Extract the (X, Y) coordinate from the center of the cell holding the provided text.  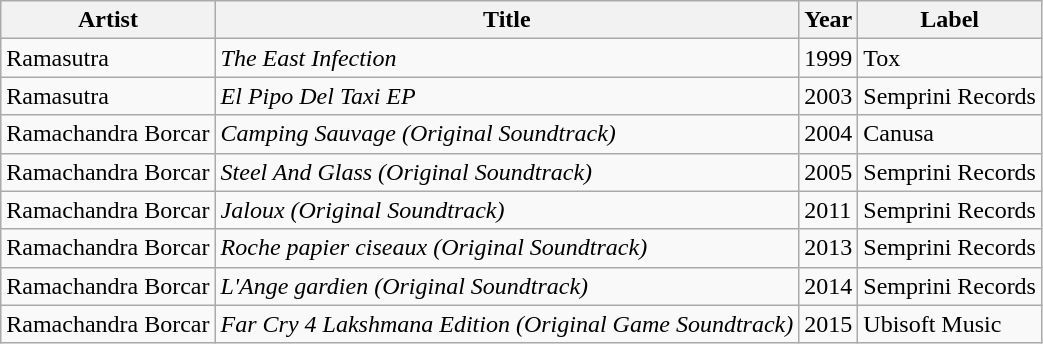
2015 (828, 324)
2011 (828, 210)
2013 (828, 248)
2004 (828, 134)
Jaloux (Original Soundtrack) (507, 210)
Canusa (950, 134)
El Pipo Del Taxi EP (507, 96)
Steel And Glass (Original Soundtrack) (507, 172)
Year (828, 20)
Ubisoft Music (950, 324)
2005 (828, 172)
Far Cry 4 Lakshmana Edition (Original Game Soundtrack) (507, 324)
Artist (108, 20)
1999 (828, 58)
L'Ange gardien (Original Soundtrack) (507, 286)
The East Infection (507, 58)
Camping Sauvage (Original Soundtrack) (507, 134)
Tox (950, 58)
Title (507, 20)
2014 (828, 286)
Label (950, 20)
Roche papier ciseaux (Original Soundtrack) (507, 248)
2003 (828, 96)
